Return [X, Y] of the center of cell containing provided text 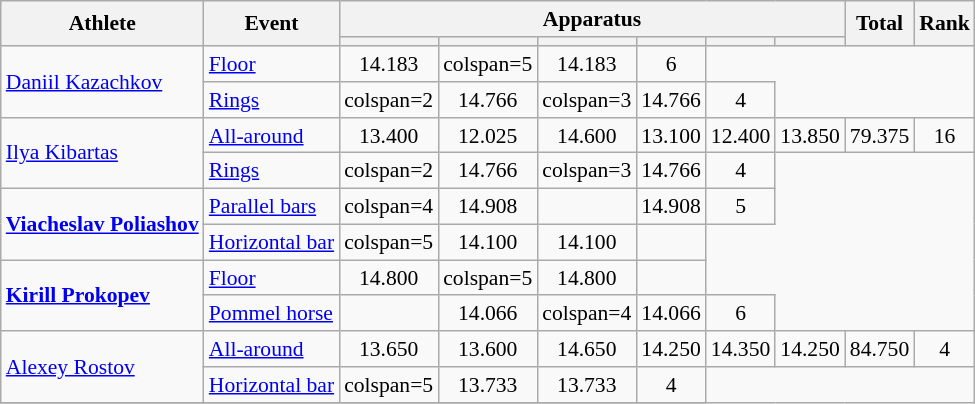
Apparatus [592, 19]
Viacheslav Poliashov [102, 224]
Pommel horse [272, 314]
16 [944, 136]
5 [740, 207]
13.650 [388, 349]
13.600 [488, 349]
84.750 [880, 349]
Alexey Rostov [102, 366]
Rank [944, 24]
12.400 [740, 136]
14.650 [586, 349]
13.100 [670, 136]
14.600 [586, 136]
13.400 [388, 136]
Total [880, 24]
79.375 [880, 136]
Kirill Prokopev [102, 296]
Parallel bars [272, 207]
Daniil Kazachkov [102, 82]
13.850 [810, 136]
14.350 [740, 349]
Ilya Kibartas [102, 154]
12.025 [488, 136]
Athlete [102, 24]
Event [272, 24]
